Scan for the cell matching the given text and deliver its (x, y) coordinate at center. 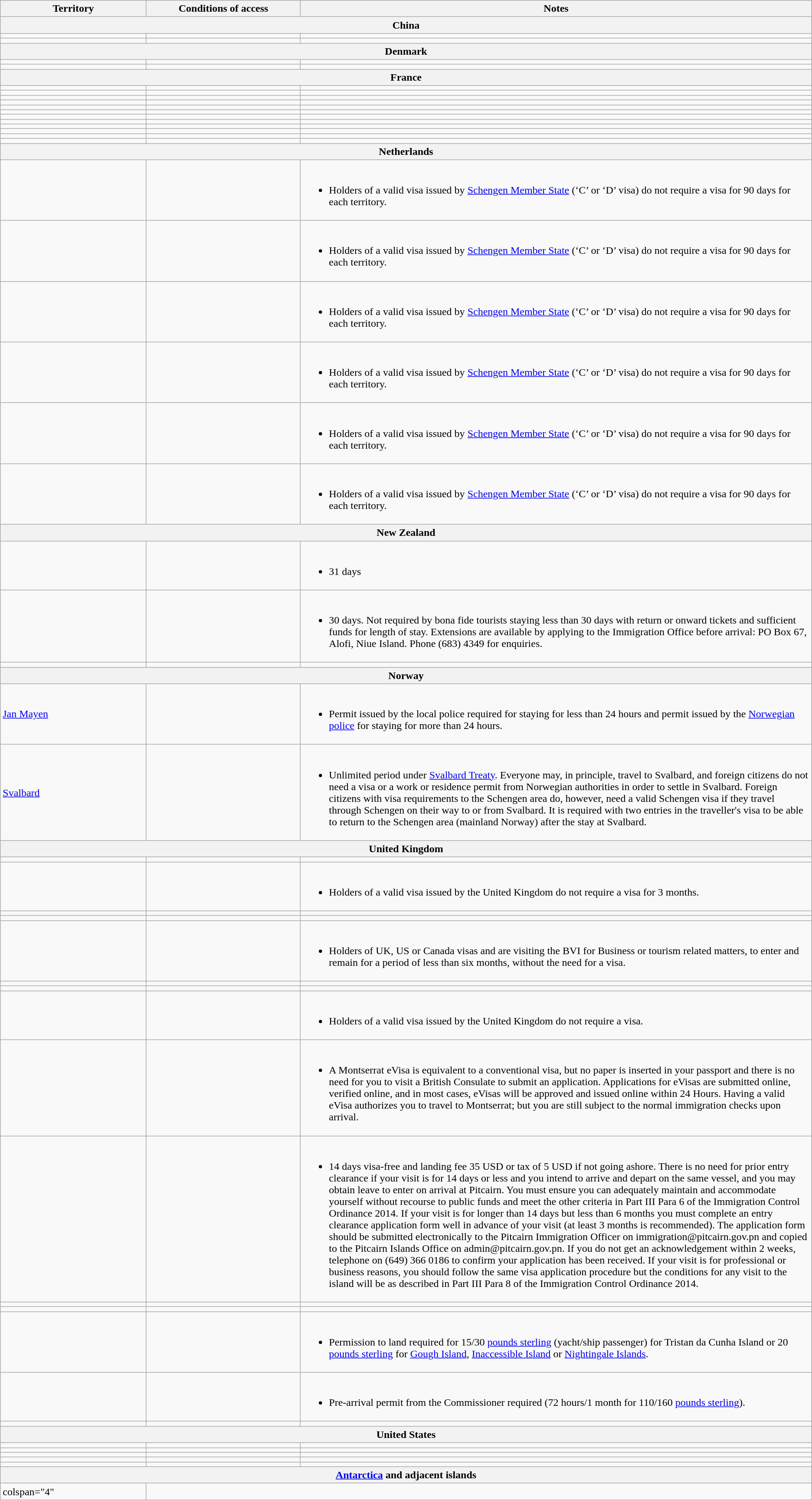
Svalbard (74, 792)
Territory (74, 9)
China (406, 25)
Norway (406, 676)
Holders of a valid visa issued by the United Kingdom do not require a visa for 3 months. (556, 886)
Notes (556, 9)
31 days (556, 565)
Conditions of access (223, 9)
Pre-arrival permit from the Commissioner required (72 hours/1 month for 110/160 pounds sterling). (556, 1397)
Denmark (406, 51)
Antarctica and adjacent islands (406, 1475)
United States (406, 1434)
Holders of a valid visa issued by the United Kingdom do not require a visa. (556, 1015)
United Kingdom (406, 849)
Netherlands (406, 151)
Jan Mayen (74, 714)
France (406, 77)
colspan="4" (74, 1491)
New Zealand (406, 532)
